Locate the cell with the specified text and output its (X, Y) center coordinate. 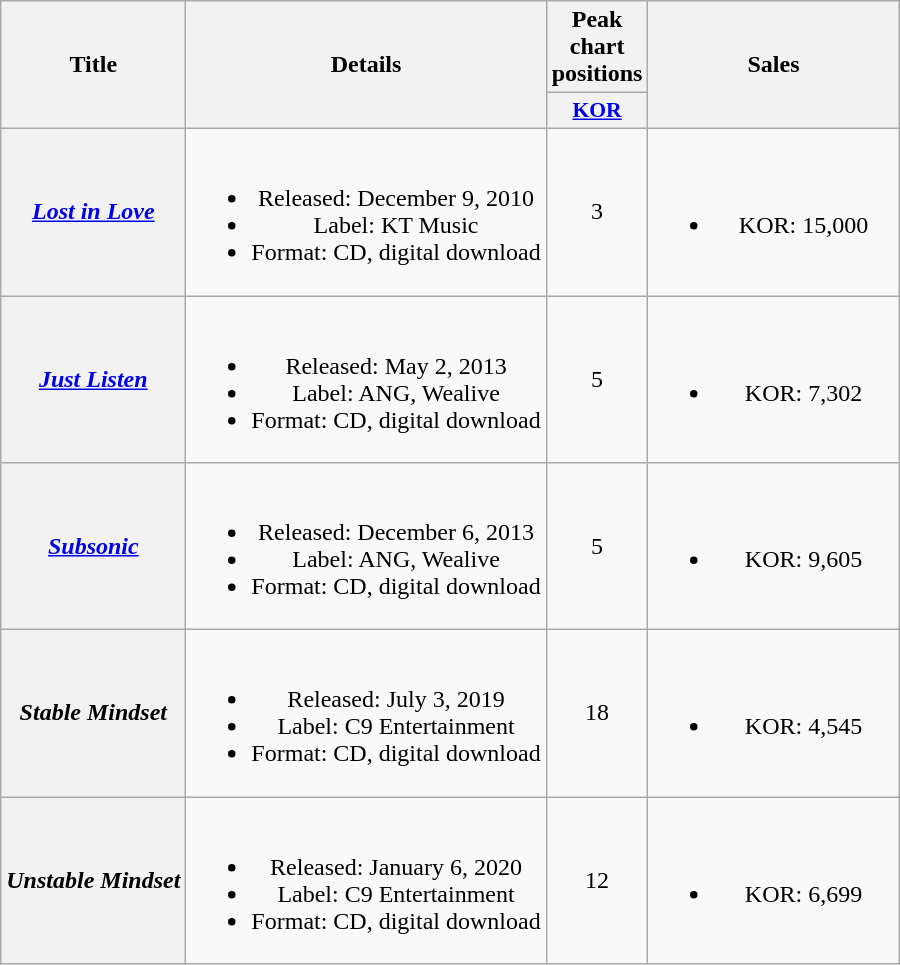
Peak chart positions (597, 47)
Released: December 9, 2010 Label: KT MusicFormat: CD, digital download (366, 212)
Released: December 6, 2013 Label: ANG, WealiveFormat: CD, digital download (366, 546)
18 (597, 714)
KOR: 6,699 (774, 880)
Stable Mindset (94, 714)
Unstable Mindset (94, 880)
Sales (774, 65)
Title (94, 65)
Lost in Love (94, 212)
3 (597, 212)
Details (366, 65)
KOR (597, 111)
KOR: 9,605 (774, 546)
Released: July 3, 2019 Label: C9 EntertainmentFormat: CD, digital download (366, 714)
Released: January 6, 2020 Label: C9 EntertainmentFormat: CD, digital download (366, 880)
KOR: 7,302 (774, 380)
Subsonic (94, 546)
12 (597, 880)
KOR: 4,545 (774, 714)
Just Listen (94, 380)
Released: May 2, 2013 Label: ANG, WealiveFormat: CD, digital download (366, 380)
KOR: 15,000 (774, 212)
